Provide the [x, y] coordinate of the cell's center where the given text is located.  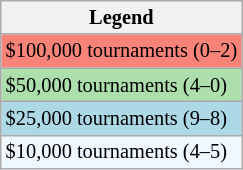
Legend [122, 17]
$50,000 tournaments (4–0) [122, 85]
$10,000 tournaments (4–5) [122, 152]
$25,000 tournaments (9–8) [122, 118]
$100,000 tournaments (0–2) [122, 51]
